Provide the (x, y) coordinate of the cell's center where the given text is located.  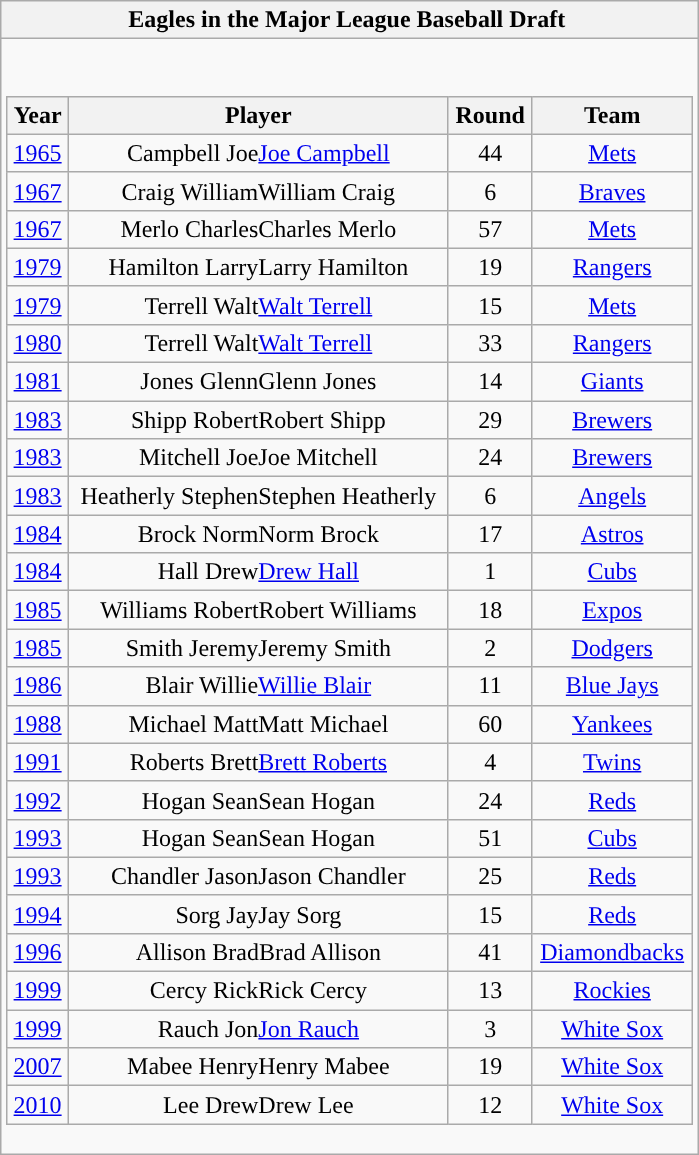
11 (490, 686)
2007 (38, 1067)
Brock NormNorm Brock (258, 534)
14 (490, 382)
2010 (38, 1105)
Shipp RobertRobert Shipp (258, 420)
13 (490, 991)
Twins (612, 762)
57 (490, 229)
Eagles in the Major League Baseball Draft (350, 20)
Craig WilliamWilliam Craig (258, 191)
18 (490, 610)
33 (490, 343)
Jones GlennGlenn Jones (258, 382)
Braves (612, 191)
Team (612, 115)
Cercy RickRick Cercy (258, 991)
Chandler JasonJason Chandler (258, 876)
Sorg JayJay Sorg (258, 914)
Michael MattMatt Michael (258, 724)
Player (258, 115)
12 (490, 1105)
Heatherly StephenStephen Heatherly (258, 496)
Rauch JonJon Rauch (258, 1029)
1996 (38, 952)
Smith JeremyJeremy Smith (258, 648)
Hall DrewDrew Hall (258, 572)
Giants (612, 382)
51 (490, 838)
44 (490, 153)
1981 (38, 382)
Round (490, 115)
Expos (612, 610)
1994 (38, 914)
Merlo CharlesCharles Merlo (258, 229)
2 (490, 648)
Mabee HenryHenry Mabee (258, 1067)
Roberts BrettBrett Roberts (258, 762)
41 (490, 952)
Blue Jays (612, 686)
Diamondbacks (612, 952)
1980 (38, 343)
Hamilton LarryLarry Hamilton (258, 267)
29 (490, 420)
1 (490, 572)
Campbell JoeJoe Campbell (258, 153)
1965 (38, 153)
Rockies (612, 991)
Williams RobertRobert Williams (258, 610)
Allison BradBrad Allison (258, 952)
Lee DrewDrew Lee (258, 1105)
4 (490, 762)
60 (490, 724)
Blair WillieWillie Blair (258, 686)
Year (38, 115)
Angels (612, 496)
3 (490, 1029)
1992 (38, 800)
Astros (612, 534)
Mitchell JoeJoe Mitchell (258, 458)
1986 (38, 686)
25 (490, 876)
1991 (38, 762)
17 (490, 534)
1988 (38, 724)
Dodgers (612, 648)
Yankees (612, 724)
